Capture the cell that displays the provided text and extract its [X, Y] central coordinate. 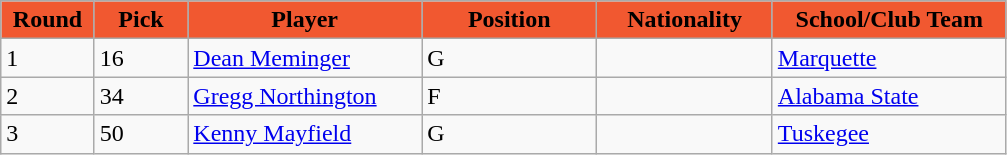
Alabama State [889, 96]
50 [141, 134]
Dean Meminger [305, 58]
3 [48, 134]
Gregg Northington [305, 96]
Kenny Mayfield [305, 134]
16 [141, 58]
Position [510, 20]
Nationality [684, 20]
2 [48, 96]
Player [305, 20]
34 [141, 96]
F [510, 96]
Pick [141, 20]
School/Club Team [889, 20]
1 [48, 58]
Tuskegee [889, 134]
Marquette [889, 58]
Round [48, 20]
